Provide the (x, y) coordinate of the cell's center where the given text is located.  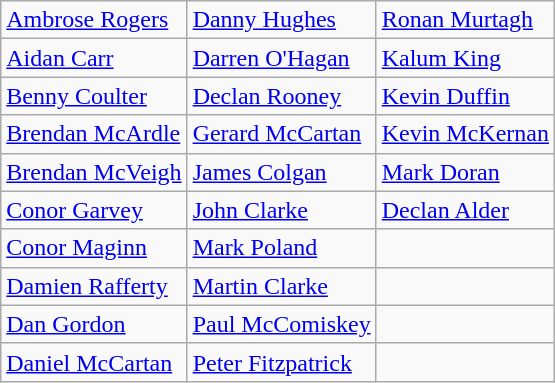
Paul McComiskey (282, 324)
Damien Rafferty (94, 286)
John Clarke (282, 210)
Conor Garvey (94, 210)
Benny Coulter (94, 96)
Ambrose Rogers (94, 20)
Conor Maginn (94, 248)
Daniel McCartan (94, 362)
Kalum King (465, 58)
Mark Poland (282, 248)
Dan Gordon (94, 324)
James Colgan (282, 172)
Darren O'Hagan (282, 58)
Aidan Carr (94, 58)
Declan Alder (465, 210)
Brendan McArdle (94, 134)
Danny Hughes (282, 20)
Ronan Murtagh (465, 20)
Gerard McCartan (282, 134)
Mark Doran (465, 172)
Martin Clarke (282, 286)
Kevin McKernan (465, 134)
Declan Rooney (282, 96)
Kevin Duffin (465, 96)
Brendan McVeigh (94, 172)
Peter Fitzpatrick (282, 362)
